From the cell containing the given text, extract its center point as (x, y) coordinate. 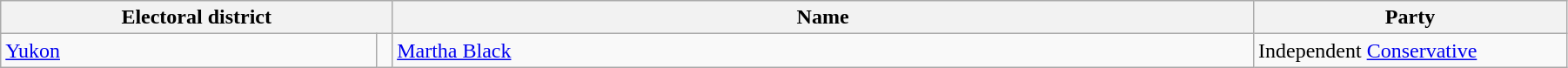
Independent Conservative (1411, 51)
Party (1411, 17)
Electoral district (197, 17)
Martha Black (823, 51)
Yukon (189, 51)
Name (823, 17)
